Find where the given text appears and provide that cell's center as (x, y) coordinate. 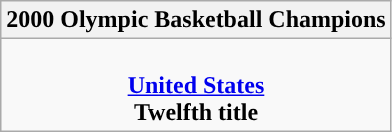
United States Twelfth title (196, 85)
2000 Olympic Basketball Champions (196, 20)
